Output the [x, y] coordinate of the center of the cell containing the given text.  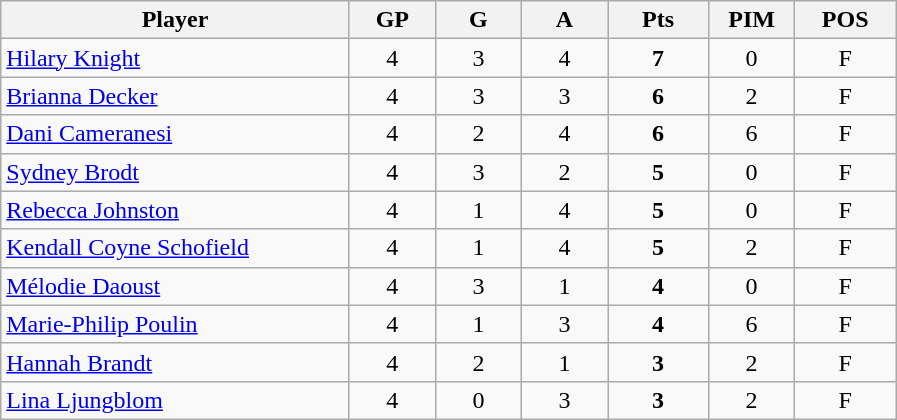
Sydney Brodt [176, 172]
Brianna Decker [176, 96]
G [478, 20]
Player [176, 20]
Hilary Knight [176, 58]
Kendall Coyne Schofield [176, 248]
POS [846, 20]
PIM [752, 20]
Mélodie Daoust [176, 286]
Dani Cameranesi [176, 134]
Marie-Philip Poulin [176, 324]
A [564, 20]
Lina Ljungblom [176, 400]
Hannah Brandt [176, 362]
GP [392, 20]
Pts [658, 20]
Rebecca Johnston [176, 210]
7 [658, 58]
